Detect which cell encompasses the target text, then output its (X, Y) center coordinate. 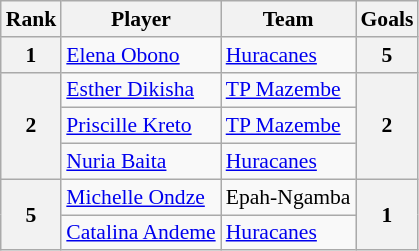
Elena Obono (140, 55)
Catalina Andeme (140, 233)
Epah-Ngamba (288, 197)
Priscille Kreto (140, 126)
Goals (388, 19)
Nuria Baita (140, 162)
Esther Dikisha (140, 90)
Michelle Ondze (140, 197)
Rank (32, 19)
Player (140, 19)
Team (288, 19)
